From the cell containing the given text, extract its center point as (X, Y) coordinate. 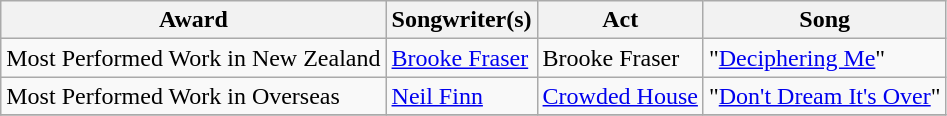
Crowded House (620, 96)
Neil Finn (462, 96)
Song (824, 20)
"Don't Dream It's Over" (824, 96)
Most Performed Work in New Zealand (194, 58)
Most Performed Work in Overseas (194, 96)
Award (194, 20)
Songwriter(s) (462, 20)
Act (620, 20)
"Deciphering Me" (824, 58)
